Search for the cell housing the specified text and yield its (x, y) center coordinate. 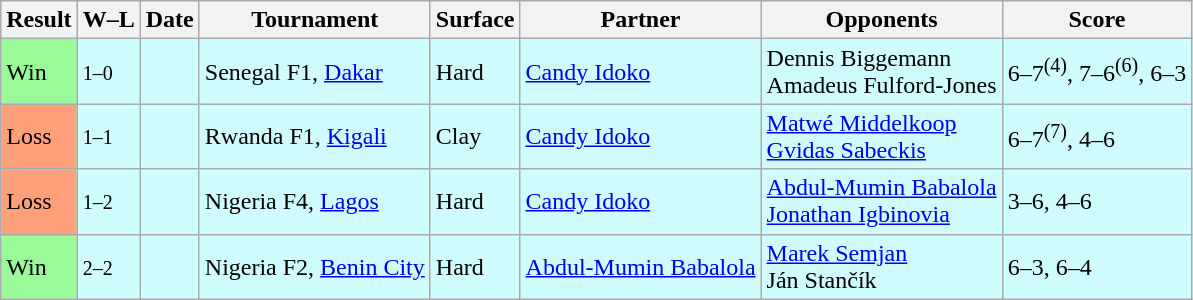
Score (1097, 20)
3–6, 4–6 (1097, 202)
Senegal F1, Dakar (314, 72)
6–3, 6–4 (1097, 266)
2–2 (108, 266)
Marek Semjan Ján Stančík (882, 266)
6–7(4), 7–6(6), 6–3 (1097, 72)
Opponents (882, 20)
6–7(7), 4–6 (1097, 136)
Abdul-Mumin Babalola (640, 266)
Nigeria F2, Benin City (314, 266)
Dennis Biggemann Amadeus Fulford-Jones (882, 72)
Nigeria F4, Lagos (314, 202)
W–L (108, 20)
Rwanda F1, Kigali (314, 136)
Result (39, 20)
Date (170, 20)
Surface (475, 20)
Matwé Middelkoop Gvidas Sabeckis (882, 136)
Tournament (314, 20)
1–0 (108, 72)
1–1 (108, 136)
1–2 (108, 202)
Abdul-Mumin Babalola Jonathan Igbinovia (882, 202)
Clay (475, 136)
Partner (640, 20)
